Return [X, Y] of the center of cell containing provided text 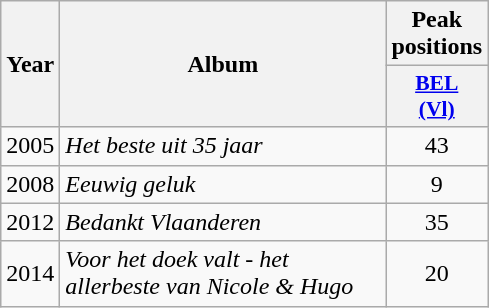
2012 [30, 222]
Year [30, 64]
Het beste uit 35 jaar [223, 146]
9 [437, 184]
43 [437, 146]
Voor het doek valt - het allerbeste van Nicole & Hugo [223, 274]
Album [223, 64]
Bedankt Vlaanderen [223, 222]
2008 [30, 184]
Eeuwig geluk [223, 184]
35 [437, 222]
2014 [30, 274]
2005 [30, 146]
20 [437, 274]
Peak positions [437, 34]
BEL (Vl) [437, 96]
